Search for the cell housing the specified text and yield its [x, y] center coordinate. 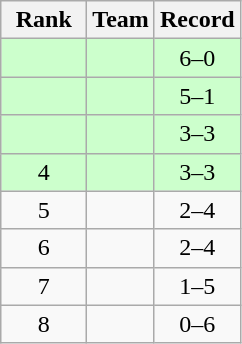
4 [44, 172]
8 [44, 324]
0–6 [197, 324]
6 [44, 248]
1–5 [197, 286]
Record [197, 20]
5 [44, 210]
Team [121, 20]
6–0 [197, 58]
5–1 [197, 96]
Rank [44, 20]
7 [44, 286]
